Locate the cell with the specified text and output its (x, y) center coordinate. 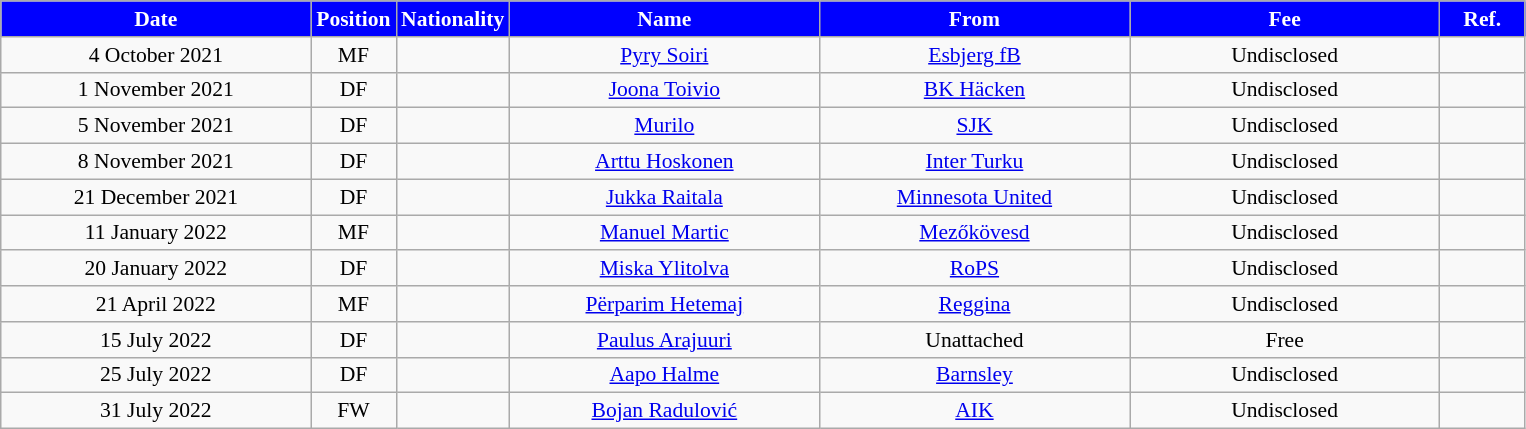
From (974, 19)
Jukka Raitala (664, 197)
Nationality (452, 19)
Pyry Soiri (664, 55)
Manuel Martic (664, 233)
Fee (1285, 19)
21 April 2022 (156, 304)
Paulus Arajuuri (664, 340)
1 November 2021 (156, 90)
Minnesota United (974, 197)
Arttu Hoskonen (664, 162)
Barnsley (974, 375)
25 July 2022 (156, 375)
Inter Turku (974, 162)
RoPS (974, 269)
Position (354, 19)
5 November 2021 (156, 126)
Reggina (974, 304)
15 July 2022 (156, 340)
Name (664, 19)
4 October 2021 (156, 55)
FW (354, 411)
21 December 2021 (156, 197)
Përparim Hetemaj (664, 304)
SJK (974, 126)
Joona Toivio (664, 90)
Free (1285, 340)
8 November 2021 (156, 162)
Ref. (1482, 19)
11 January 2022 (156, 233)
Bojan Radulović (664, 411)
31 July 2022 (156, 411)
Date (156, 19)
Miska Ylitolva (664, 269)
Unattached (974, 340)
Mezőkövesd (974, 233)
Murilo (664, 126)
Aapo Halme (664, 375)
AIK (974, 411)
BK Häcken (974, 90)
20 January 2022 (156, 269)
Esbjerg fB (974, 55)
